Return the (X, Y) coordinate for the center point of the cell that contains the specified text.  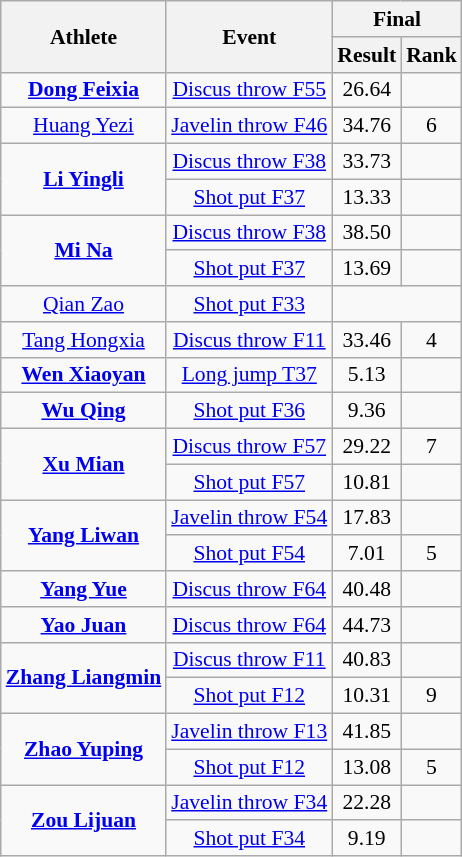
Shot put F57 (249, 482)
Javelin throw F34 (249, 803)
22.28 (366, 803)
Shot put F36 (249, 411)
9.36 (366, 411)
Li Yingli (84, 180)
Xu Mian (84, 464)
17.83 (366, 518)
Long jump T37 (249, 375)
38.50 (366, 233)
33.46 (366, 340)
5.13 (366, 375)
9.19 (366, 839)
Zhang Liangmin (84, 678)
10.81 (366, 482)
10.31 (366, 696)
33.73 (366, 162)
Athlete (84, 36)
Shot put F34 (249, 839)
Wen Xiaoyan (84, 375)
7 (432, 447)
Mi Na (84, 250)
Dong Feixia (84, 90)
Zhao Yuping (84, 750)
4 (432, 340)
Qian Zao (84, 304)
Discus throw F55 (249, 90)
Tang Hongxia (84, 340)
9 (432, 696)
Yang Liwan (84, 536)
Result (366, 55)
6 (432, 126)
Shot put F54 (249, 554)
26.64 (366, 90)
Javelin throw F13 (249, 732)
Huang Yezi (84, 126)
41.85 (366, 732)
Yang Yue (84, 589)
7.01 (366, 554)
Javelin throw F46 (249, 126)
Zou Lijuan (84, 820)
Yao Juan (84, 625)
44.73 (366, 625)
Wu Qing (84, 411)
Discus throw F57 (249, 447)
Event (249, 36)
13.69 (366, 269)
Javelin throw F54 (249, 518)
Final (396, 19)
29.22 (366, 447)
40.48 (366, 589)
Shot put F33 (249, 304)
40.83 (366, 660)
13.33 (366, 197)
13.08 (366, 767)
Rank (432, 55)
34.76 (366, 126)
